Detect which cell encompasses the target text, then output its [x, y] center coordinate. 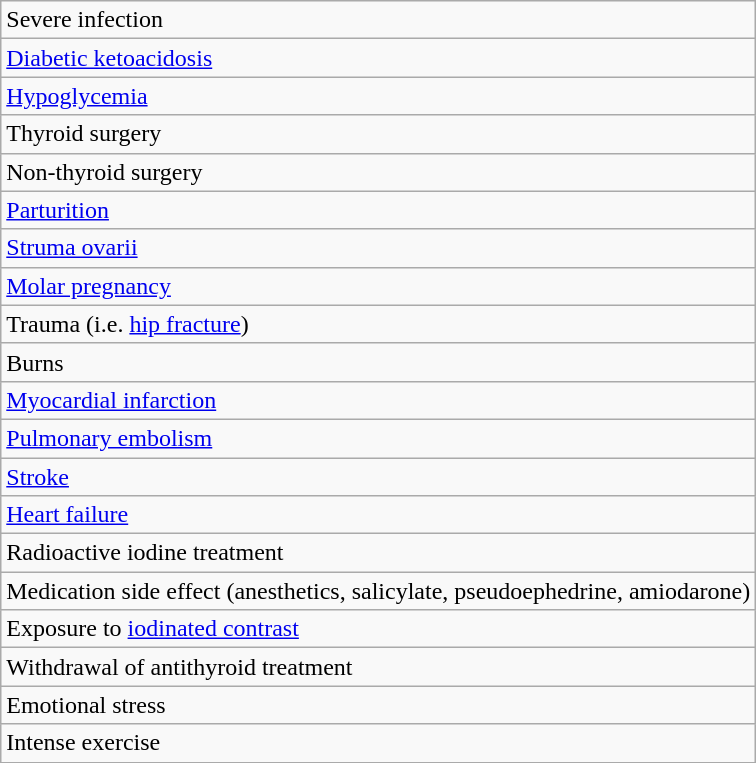
Trauma (i.e. hip fracture) [378, 324]
Severe infection [378, 20]
Intense exercise [378, 743]
Medication side effect (anesthetics, salicylate, pseudoephedrine, amiodarone) [378, 591]
Exposure to iodinated contrast [378, 629]
Emotional stress [378, 705]
Struma ovarii [378, 248]
Heart failure [378, 515]
Myocardial infarction [378, 400]
Thyroid surgery [378, 134]
Radioactive iodine treatment [378, 553]
Diabetic ketoacidosis [378, 58]
Burns [378, 362]
Hypoglycemia [378, 96]
Pulmonary embolism [378, 438]
Stroke [378, 477]
Parturition [378, 210]
Molar pregnancy [378, 286]
Non-thyroid surgery [378, 172]
Withdrawal of antithyroid treatment [378, 667]
